For the text-containing cell, return its midpoint in [X, Y] coordinate format. 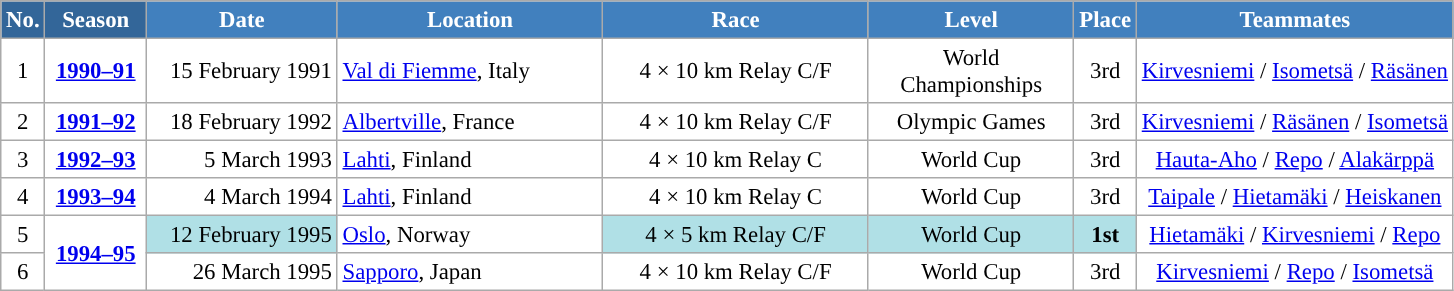
4 [23, 197]
Location [470, 20]
4 March 1994 [242, 197]
Albertville, France [470, 122]
World Championships [971, 72]
Race [736, 20]
18 February 1992 [242, 122]
No. [23, 20]
12 February 1995 [242, 235]
1994–95 [96, 254]
Kirvesniemi / Isometsä / Räsänen [1294, 72]
2 [23, 122]
5 March 1993 [242, 160]
Val di Fiemme, Italy [470, 72]
1992–93 [96, 160]
Hietamäki / Kirvesniemi / Repo [1294, 235]
1 [23, 72]
3 [23, 160]
15 February 1991 [242, 72]
Hauta-Aho / Repo / Alakärppä [1294, 160]
Teammates [1294, 20]
1993–94 [96, 197]
Season [96, 20]
1st [1105, 235]
Olympic Games [971, 122]
1991–92 [96, 122]
Kirvesniemi / Räsänen / Isometsä [1294, 122]
1990–91 [96, 72]
Date [242, 20]
Level [971, 20]
Taipale / Hietamäki / Heiskanen [1294, 197]
5 [23, 235]
4 × 5 km Relay C/F [736, 235]
Oslo, Norway [470, 235]
Place [1105, 20]
